Pinpoint the cell where the given text exists, returning its (x, y) midpoint coordinate. 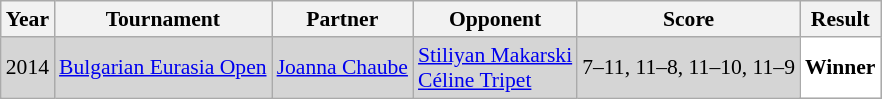
Stiliyan Makarski Céline Tripet (495, 68)
Partner (342, 19)
Result (840, 19)
Bulgarian Eurasia Open (163, 68)
Joanna Chaube (342, 68)
Score (688, 19)
Winner (840, 68)
2014 (28, 68)
Year (28, 19)
7–11, 11–8, 11–10, 11–9 (688, 68)
Opponent (495, 19)
Tournament (163, 19)
